Output the (x, y) coordinate of the center of the cell containing the given text.  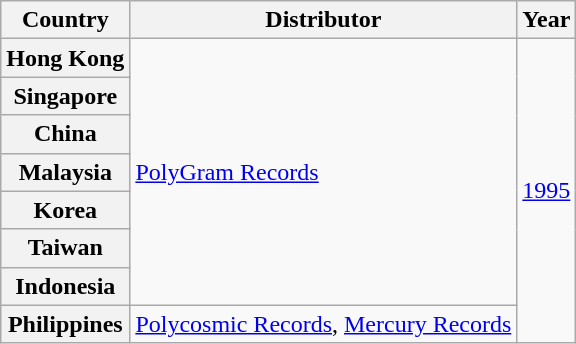
Philippines (66, 324)
Korea (66, 210)
Year (546, 20)
1995 (546, 191)
Indonesia (66, 286)
Polycosmic Records, Mercury Records (324, 324)
Country (66, 20)
Hong Kong (66, 58)
Malaysia (66, 172)
Taiwan (66, 248)
Singapore (66, 96)
PolyGram Records (324, 172)
Distributor (324, 20)
China (66, 134)
